Provide the [x, y] coordinate of the cell's center where the given text is located.  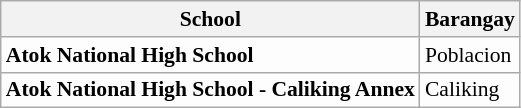
Atok National High School - Caliking Annex [210, 90]
Caliking [470, 90]
Barangay [470, 19]
Poblacion [470, 55]
School [210, 19]
Atok National High School [210, 55]
